Return (x, y) of the center of cell containing provided text 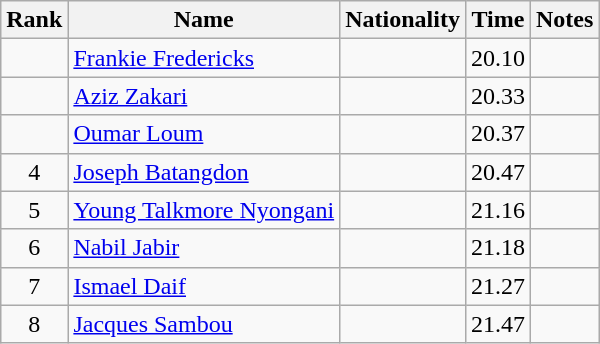
Aziz Zakari (204, 96)
8 (34, 324)
Jacques Sambou (204, 324)
21.16 (498, 210)
4 (34, 172)
Notes (564, 20)
Oumar Loum (204, 134)
6 (34, 248)
Ismael Daif (204, 286)
Rank (34, 20)
21.27 (498, 286)
Time (498, 20)
20.47 (498, 172)
21.47 (498, 324)
21.18 (498, 248)
20.37 (498, 134)
20.10 (498, 58)
5 (34, 210)
Joseph Batangdon (204, 172)
Young Talkmore Nyongani (204, 210)
7 (34, 286)
Frankie Fredericks (204, 58)
Name (204, 20)
Nationality (403, 20)
Nabil Jabir (204, 248)
20.33 (498, 96)
